Extract the [x, y] coordinate from the center of the cell holding the provided text.  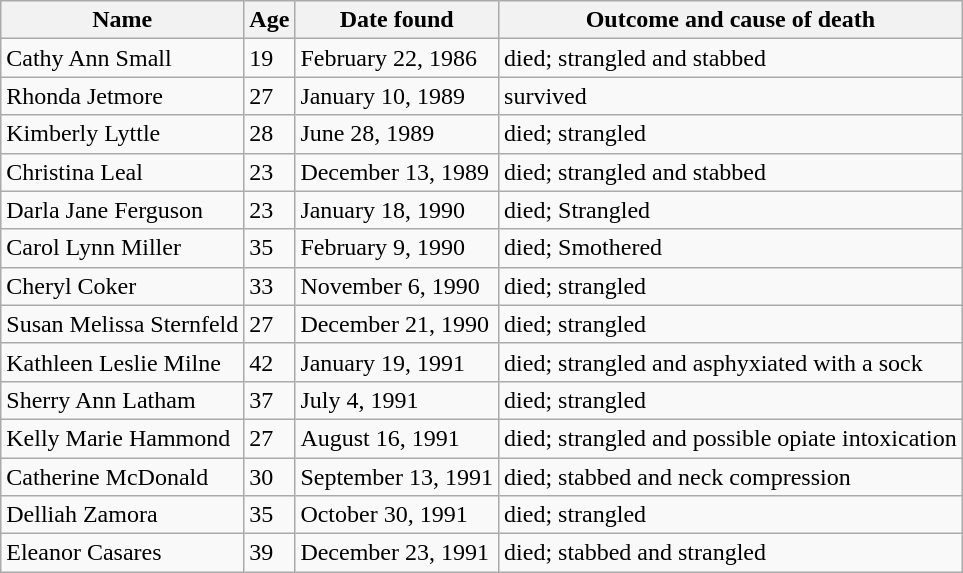
died; stabbed and neck compression [731, 477]
Susan Melissa Sternfeld [122, 324]
Kelly Marie Hammond [122, 438]
died; Strangled [731, 210]
Rhonda Jetmore [122, 96]
Name [122, 20]
survived [731, 96]
died; Smothered [731, 248]
February 9, 1990 [397, 248]
July 4, 1991 [397, 400]
Outcome and cause of death [731, 20]
Darla Jane Ferguson [122, 210]
Christina Leal [122, 172]
Delliah Zamora [122, 515]
October 30, 1991 [397, 515]
September 13, 1991 [397, 477]
January 18, 1990 [397, 210]
November 6, 1990 [397, 286]
28 [270, 134]
January 10, 1989 [397, 96]
August 16, 1991 [397, 438]
February 22, 1986 [397, 58]
42 [270, 362]
June 28, 1989 [397, 134]
39 [270, 553]
Carol Lynn Miller [122, 248]
30 [270, 477]
December 23, 1991 [397, 553]
December 13, 1989 [397, 172]
Age [270, 20]
Date found [397, 20]
Eleanor Casares [122, 553]
Kathleen Leslie Milne [122, 362]
died; stabbed and strangled [731, 553]
January 19, 1991 [397, 362]
died; strangled and asphyxiated with a sock [731, 362]
Cheryl Coker [122, 286]
Cathy Ann Small [122, 58]
Sherry Ann Latham [122, 400]
died; strangled and possible opiate intoxication [731, 438]
19 [270, 58]
37 [270, 400]
33 [270, 286]
December 21, 1990 [397, 324]
Kimberly Lyttle [122, 134]
Catherine McDonald [122, 477]
